Identify which cell holds the provided text, then report its [x, y] central coordinate. 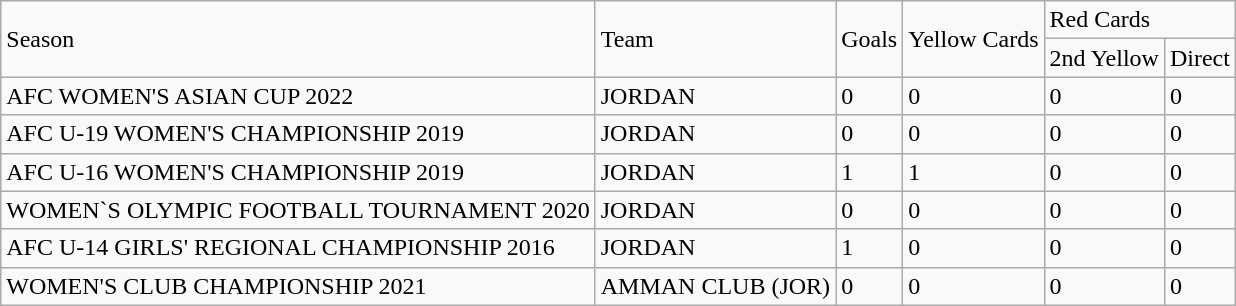
AFC WOMEN'S ASIAN CUP 2022 [298, 96]
AFC U-16 WOMEN'S CHAMPIONSHIP 2019 [298, 172]
Yellow Cards [974, 39]
AFC U-19 WOMEN'S CHAMPIONSHIP 2019 [298, 134]
Direct [1200, 58]
AMMAN CLUB (JOR) [715, 286]
Red Cards [1140, 20]
Season [298, 39]
WOMEN'S CLUB CHAMPIONSHIP 2021 [298, 286]
2nd Yellow [1104, 58]
WOMEN`S OLYMPIC FOOTBALL TOURNAMENT 2020 [298, 210]
AFC U-14 GIRLS' REGIONAL CHAMPIONSHIP 2016 [298, 248]
Team [715, 39]
Goals [870, 39]
